For the text-containing cell, return its midpoint in [x, y] coordinate format. 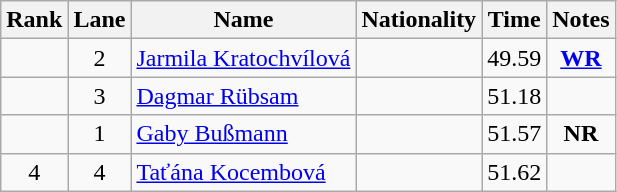
51.18 [514, 96]
1 [100, 134]
Notes [581, 20]
2 [100, 58]
Gaby Bußmann [244, 134]
51.57 [514, 134]
49.59 [514, 58]
NR [581, 134]
Lane [100, 20]
Time [514, 20]
Name [244, 20]
51.62 [514, 172]
Rank [34, 20]
WR [581, 58]
Nationality [419, 20]
Jarmila Kratochvílová [244, 58]
Dagmar Rübsam [244, 96]
3 [100, 96]
Taťána Kocembová [244, 172]
